Capture the cell that displays the provided text and extract its [x, y] central coordinate. 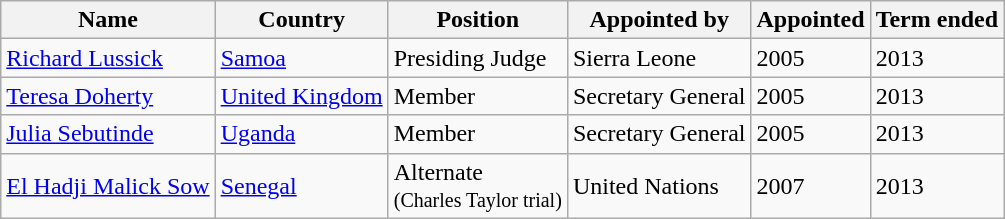
Alternate(Charles Taylor trial) [478, 186]
Sierra Leone [659, 58]
Senegal [302, 186]
Julia Sebutinde [108, 134]
Richard Lussick [108, 58]
Samoa [302, 58]
2007 [810, 186]
Teresa Doherty [108, 96]
Appointed [810, 20]
Term ended [937, 20]
Position [478, 20]
Presiding Judge [478, 58]
Uganda [302, 134]
United Kingdom [302, 96]
Name [108, 20]
Appointed by [659, 20]
Country [302, 20]
El Hadji Malick Sow [108, 186]
United Nations [659, 186]
